Return (x, y) of the center of cell containing provided text 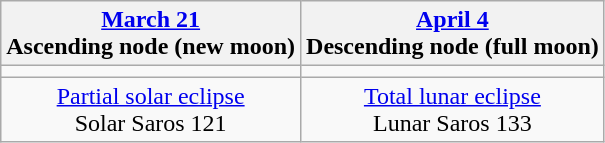
Total lunar eclipseLunar Saros 133 (453, 110)
March 21Ascending node (new moon) (151, 34)
Partial solar eclipseSolar Saros 121 (151, 110)
April 4Descending node (full moon) (453, 34)
